Locate the cell with the specified text and output its (X, Y) center coordinate. 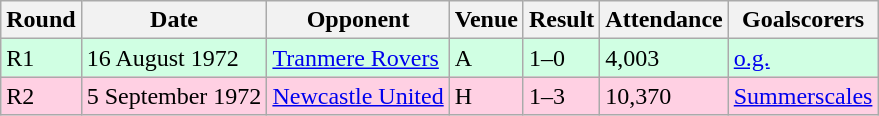
Round (41, 20)
Newcastle United (358, 96)
R1 (41, 58)
R2 (41, 96)
4,003 (664, 58)
Tranmere Rovers (358, 58)
1–0 (561, 58)
5 September 1972 (174, 96)
1–3 (561, 96)
H (486, 96)
10,370 (664, 96)
o.g. (803, 58)
16 August 1972 (174, 58)
Summerscales (803, 96)
Goalscorers (803, 20)
A (486, 58)
Result (561, 20)
Date (174, 20)
Opponent (358, 20)
Venue (486, 20)
Attendance (664, 20)
